Find where the given text appears and provide that cell's center as (X, Y) coordinate. 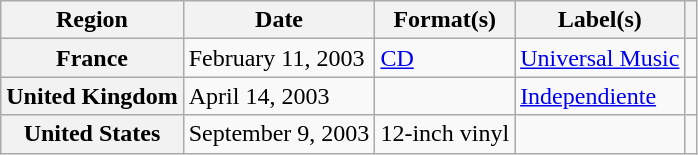
Label(s) (600, 20)
Independiente (600, 96)
Date (279, 20)
Universal Music (600, 58)
Format(s) (445, 20)
April 14, 2003 (279, 96)
France (92, 58)
United States (92, 134)
CD (445, 58)
September 9, 2003 (279, 134)
United Kingdom (92, 96)
Region (92, 20)
12-inch vinyl (445, 134)
February 11, 2003 (279, 58)
